Return the (X, Y) coordinate for the center point of the cell that contains the specified text.  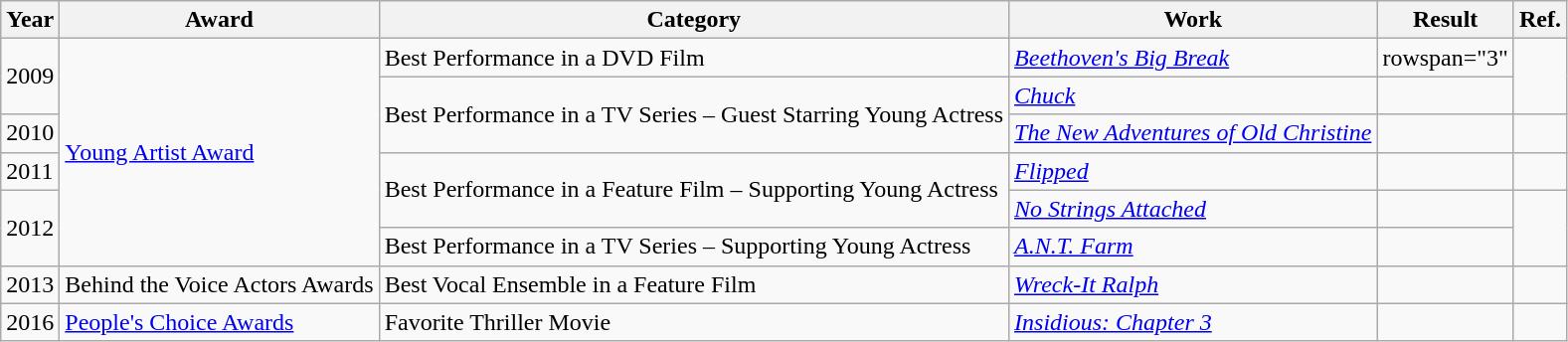
Best Vocal Ensemble in a Feature Film (694, 284)
Best Performance in a TV Series – Supporting Young Actress (694, 247)
Best Performance in a Feature Film – Supporting Young Actress (694, 190)
Year (30, 20)
2012 (30, 228)
Best Performance in a TV Series – Guest Starring Young Actress (694, 114)
Result (1446, 20)
Chuck (1193, 95)
rowspan="3" (1446, 58)
Behind the Voice Actors Awards (219, 284)
Award (219, 20)
Flipped (1193, 171)
A.N.T. Farm (1193, 247)
Insidious: Chapter 3 (1193, 322)
The New Adventures of Old Christine (1193, 133)
Young Artist Award (219, 152)
2009 (30, 77)
Beethoven's Big Break (1193, 58)
Category (694, 20)
People's Choice Awards (219, 322)
Ref. (1539, 20)
No Strings Attached (1193, 209)
Best Performance in a DVD Film (694, 58)
2013 (30, 284)
Wreck-It Ralph (1193, 284)
2016 (30, 322)
2011 (30, 171)
Work (1193, 20)
2010 (30, 133)
Favorite Thriller Movie (694, 322)
